Identify which cell holds the provided text, then report its [x, y] central coordinate. 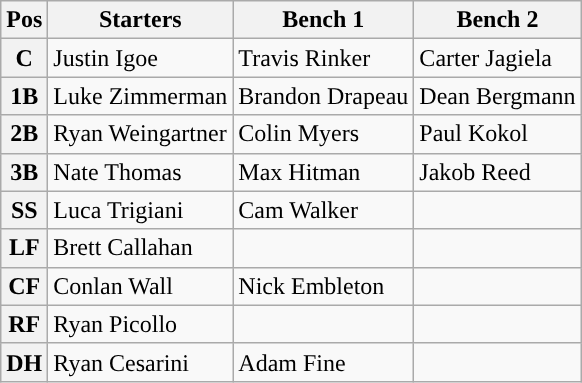
Ryan Picollo [140, 324]
Brett Callahan [140, 248]
C [24, 58]
Dean Bergmann [498, 96]
Colin Myers [324, 134]
Cam Walker [324, 210]
1B [24, 96]
Brandon Drapeau [324, 96]
2B [24, 134]
RF [24, 324]
Luca Trigiani [140, 210]
LF [24, 248]
Paul Kokol [498, 134]
Max Hitman [324, 172]
CF [24, 286]
Nate Thomas [140, 172]
Conlan Wall [140, 286]
Justin Igoe [140, 58]
SS [24, 210]
Bench 1 [324, 20]
DH [24, 362]
3B [24, 172]
Carter Jagiela [498, 58]
Starters [140, 20]
Luke Zimmerman [140, 96]
Jakob Reed [498, 172]
Bench 2 [498, 20]
Pos [24, 20]
Ryan Cesarini [140, 362]
Travis Rinker [324, 58]
Ryan Weingartner [140, 134]
Adam Fine [324, 362]
Nick Embleton [324, 286]
